Identify which cell holds the provided text, then report its [x, y] central coordinate. 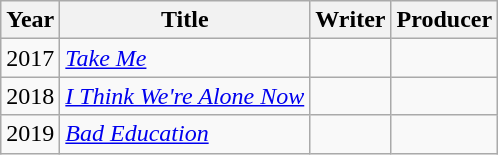
I Think We're Alone Now [185, 96]
2019 [30, 134]
Take Me [185, 58]
Title [185, 20]
Writer [350, 20]
Producer [444, 20]
2018 [30, 96]
Year [30, 20]
Bad Education [185, 134]
2017 [30, 58]
